From the cell containing the given text, extract its center point as (X, Y) coordinate. 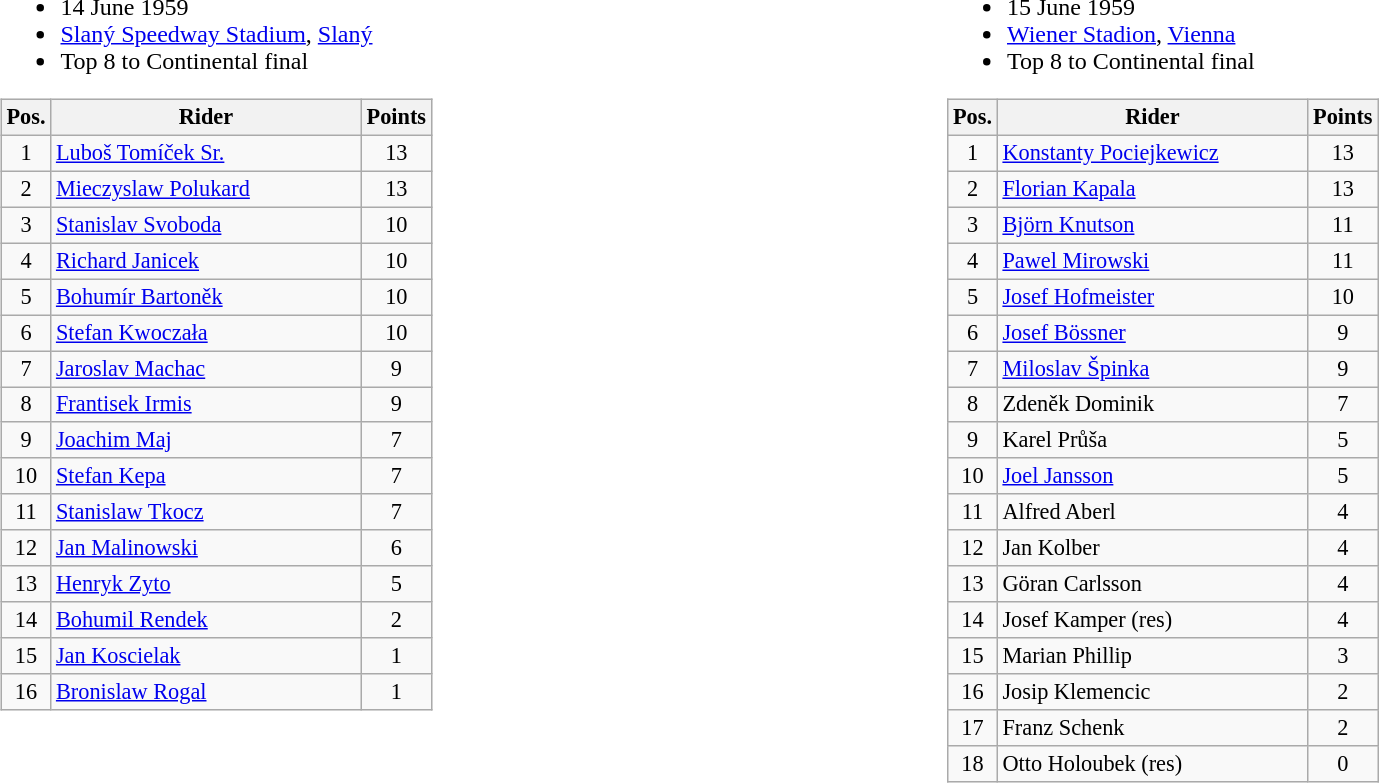
0 (1343, 764)
Bohumír Bartoněk (206, 297)
Otto Holoubek (res) (1152, 764)
Konstanty Pociejkewicz (1152, 153)
Göran Carlsson (1152, 584)
Frantisek Irmis (206, 404)
Jan Kolber (1152, 548)
Bohumil Rendek (206, 620)
Franz Schenk (1152, 728)
Henryk Zyto (206, 584)
Stanislav Svoboda (206, 225)
Jaroslav Machac (206, 369)
18 (972, 764)
17 (972, 728)
Richard Janicek (206, 261)
Josef Kamper (res) (1152, 620)
Joel Jansson (1152, 476)
Björn Knutson (1152, 225)
Marian Phillip (1152, 656)
Stefan Kepa (206, 476)
Stanislaw Tkocz (206, 512)
Florian Kapala (1152, 189)
Luboš Tomíček Sr. (206, 153)
Karel Průša (1152, 440)
Bronislaw Rogal (206, 692)
Stefan Kwoczała (206, 333)
Josef Bössner (1152, 333)
Josip Klemencic (1152, 692)
Joachim Maj (206, 440)
Jan Koscielak (206, 656)
Miloslav Špinka (1152, 369)
Mieczyslaw Polukard (206, 189)
Alfred Aberl (1152, 512)
Zdeněk Dominik (1152, 404)
Pawel Mirowski (1152, 261)
Jan Malinowski (206, 548)
Josef Hofmeister (1152, 297)
